Capture the cell that displays the provided text and extract its (X, Y) central coordinate. 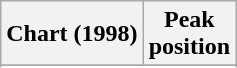
Peakposition (189, 34)
Chart (1998) (72, 34)
